Pinpoint the cell where the given text exists, returning its (X, Y) midpoint coordinate. 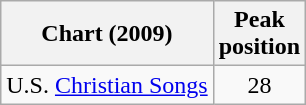
Peakposition (259, 34)
U.S. Christian Songs (107, 85)
28 (259, 85)
Chart (2009) (107, 34)
